Pinpoint the cell where the given text exists, returning its (x, y) midpoint coordinate. 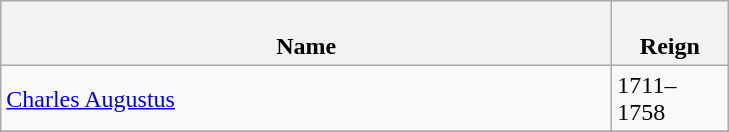
1711–1758 (670, 98)
Charles Augustus (306, 98)
Name (306, 34)
Reign (670, 34)
